Provide the (X, Y) coordinate of the cell's center where the given text is located.  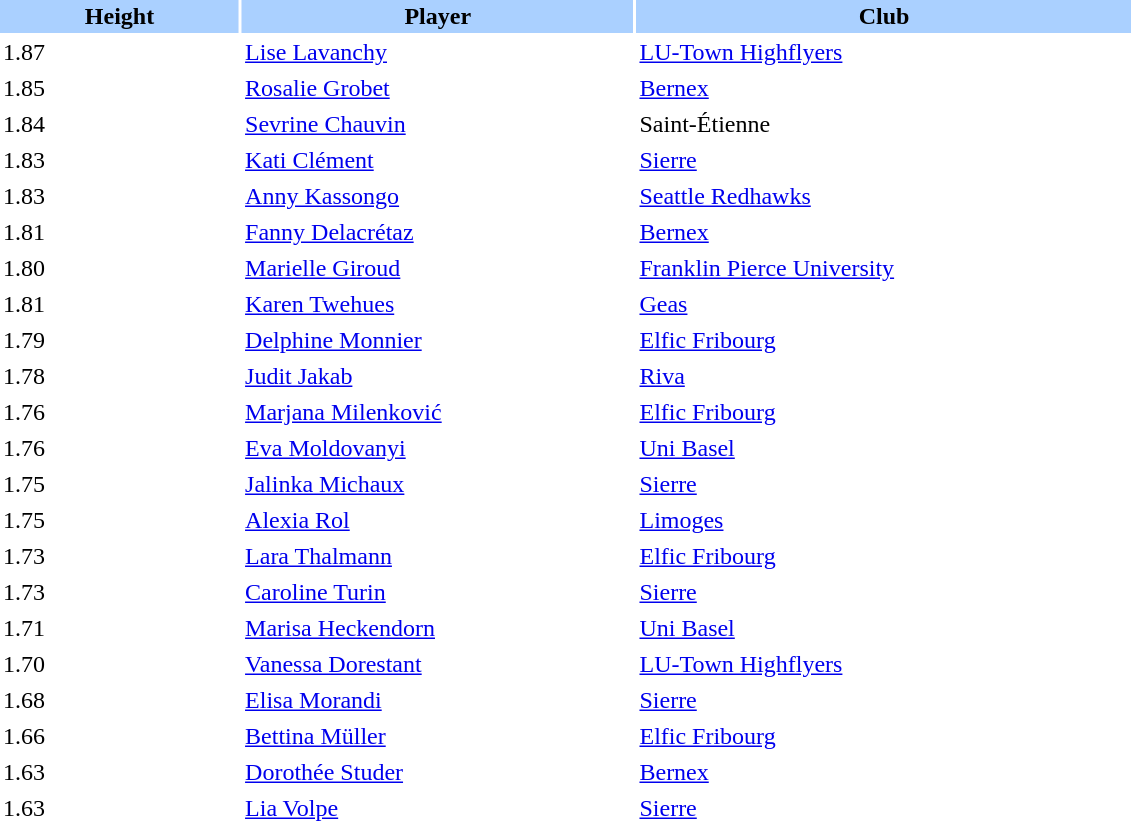
Bettina Müller (438, 736)
Dorothée Studer (438, 772)
1.87 (120, 52)
1.80 (120, 268)
Lise Lavanchy (438, 52)
Seattle Redhawks (884, 196)
Saint-Étienne (884, 124)
1.71 (120, 628)
Karen Twehues (438, 304)
Sevrine Chauvin (438, 124)
1.63 (120, 772)
1.79 (120, 340)
Limoges (884, 520)
Alexia Rol (438, 520)
Caroline Turin (438, 592)
Fanny Delacrétaz (438, 232)
Jalinka Michaux (438, 484)
Judit Jakab (438, 376)
1.84 (120, 124)
Marisa Heckendorn (438, 628)
Player (438, 16)
Vanessa Dorestant (438, 664)
1.70 (120, 664)
Marjana Milenković (438, 412)
Lara Thalmann (438, 556)
Height (120, 16)
Rosalie Grobet (438, 88)
1.68 (120, 700)
Franklin Pierce University (884, 268)
Anny Kassongo (438, 196)
Club (884, 16)
1.78 (120, 376)
Riva (884, 376)
Delphine Monnier (438, 340)
Elisa Morandi (438, 700)
Eva Moldovanyi (438, 448)
1.66 (120, 736)
1.85 (120, 88)
Geas (884, 304)
Marielle Giroud (438, 268)
Kati Clément (438, 160)
